Locate the cell with the specified text and output its [X, Y] center coordinate. 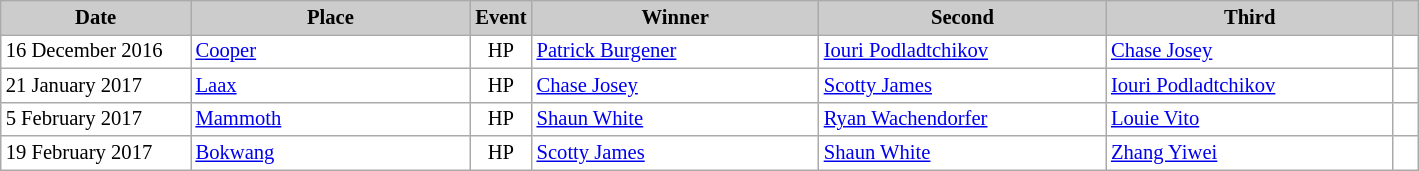
Louie Vito [1250, 119]
5 February 2017 [96, 119]
Bokwang [330, 153]
Third [1250, 17]
Event [500, 17]
16 December 2016 [96, 51]
21 January 2017 [96, 85]
Mammoth [330, 119]
Second [962, 17]
Ryan Wachendorfer [962, 119]
Zhang Yiwei [1250, 153]
Patrick Burgener [676, 51]
Cooper [330, 51]
Place [330, 17]
19 February 2017 [96, 153]
Winner [676, 17]
Laax [330, 85]
Date [96, 17]
